From the cell containing the given text, extract its center point as (x, y) coordinate. 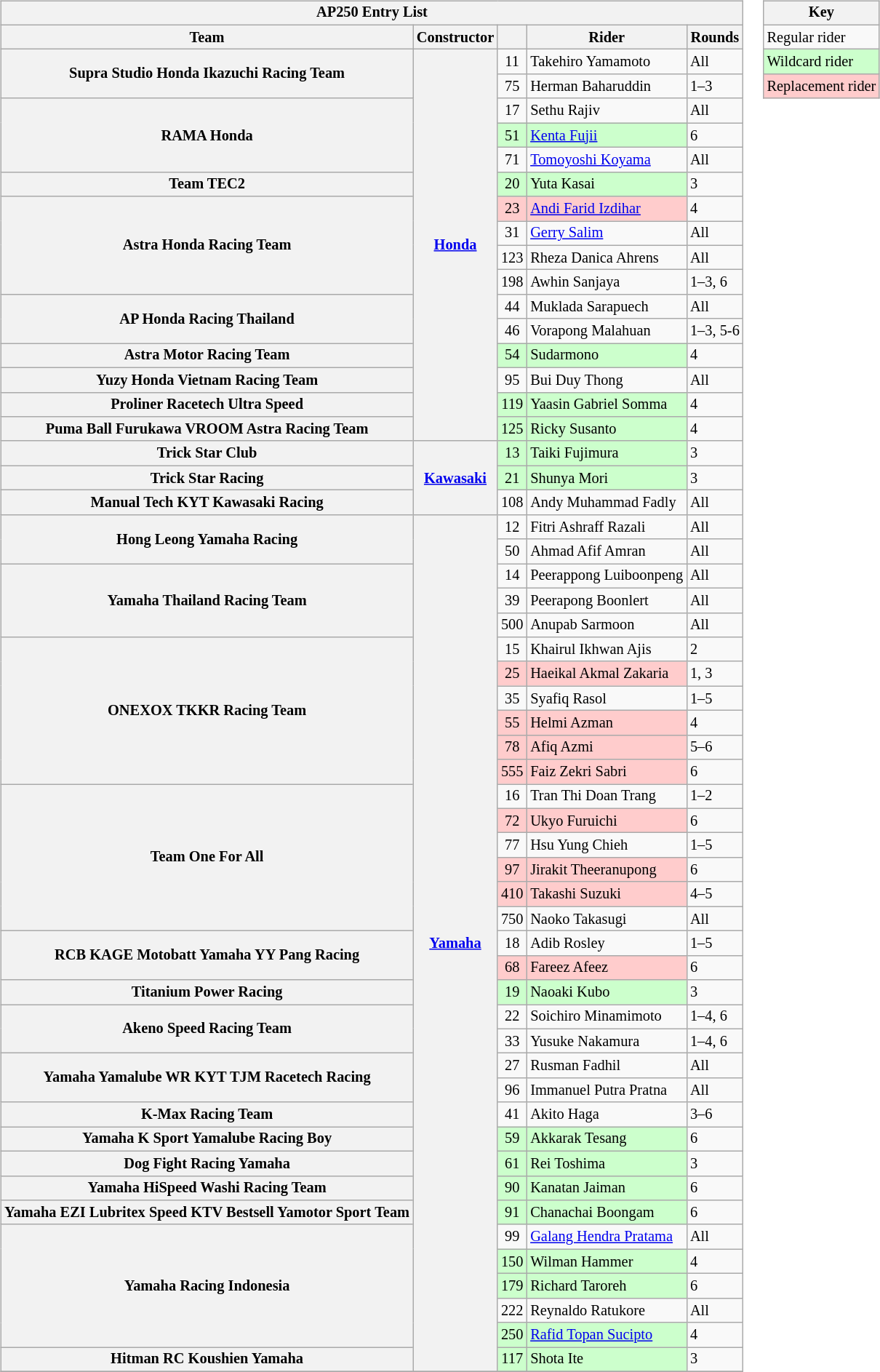
Jirakit Theeranupong (607, 870)
Takehiro Yamamoto (607, 62)
555 (512, 772)
117 (512, 1360)
Dog Fight Racing Yamaha (207, 1163)
3–6 (715, 1114)
Yamaha Thailand Racing Team (207, 601)
Vorapong Malahuan (607, 331)
Yuta Kasai (607, 184)
Yamaha EZI Lubritex Speed KTV Bestsell Yamotor Sport Team (207, 1213)
35 (512, 698)
RAMA Honda (207, 135)
75 (512, 87)
51 (512, 135)
Taiki Fujimura (607, 453)
AP250 Entry List (372, 13)
Yusuke Nakamura (607, 1041)
K-Max Racing Team (207, 1114)
Tomoyoshi Koyama (607, 160)
31 (512, 234)
33 (512, 1041)
Puma Ball Furukawa VROOM Astra Racing Team (207, 429)
1–3 (715, 87)
2 (715, 650)
Regular rider (822, 37)
119 (512, 404)
91 (512, 1213)
Rider (607, 37)
15 (512, 650)
1–3, 6 (715, 282)
250 (512, 1335)
Faiz Zekri Sabri (607, 772)
Wildcard rider (822, 62)
Afiq Azmi (607, 747)
17 (512, 111)
Fitri Ashraff Razali (607, 527)
Herman Baharuddin (607, 87)
41 (512, 1114)
Sethu Rajiv (607, 111)
Bui Duy Thong (607, 380)
Rheza Danica Ahrens (607, 258)
198 (512, 282)
72 (512, 821)
Immanuel Putra Pratna (607, 1090)
Reynaldo Ratukore (607, 1310)
108 (512, 503)
12 (512, 527)
Akito Haga (607, 1114)
68 (512, 968)
11 (512, 62)
25 (512, 674)
Shunya Mori (607, 478)
Yamaha (455, 943)
Ukyo Furuichi (607, 821)
Astra Motor Racing Team (207, 356)
410 (512, 894)
71 (512, 160)
Honda (455, 245)
Hitman RC Koushien Yamaha (207, 1360)
Khairul Ikhwan Ajis (607, 650)
Team TEC2 (207, 184)
Syafiq Rasol (607, 698)
Andy Muhammad Fadly (607, 503)
125 (512, 429)
16 (512, 797)
Helmi Azman (607, 723)
Akeno Speed Racing Team (207, 1029)
96 (512, 1090)
179 (512, 1286)
Titanium Power Racing (207, 992)
Sudarmono (607, 356)
50 (512, 551)
Trick Star Club (207, 453)
Soichiro Minamimoto (607, 1017)
Rei Toshima (607, 1163)
14 (512, 576)
44 (512, 307)
Shota Ite (607, 1360)
Yaasin Gabriel Somma (607, 404)
Yamaha K Sport Yamalube Racing Boy (207, 1139)
1, 3 (715, 674)
Team (207, 37)
23 (512, 209)
Hong Leong Yamaha Racing (207, 538)
Andi Farid Izdihar (607, 209)
Yamaha Yamalube WR KYT TJM Racetech Racing (207, 1078)
77 (512, 845)
Rafid Topan Sucipto (607, 1335)
18 (512, 944)
54 (512, 356)
Muklada Sarapuech (607, 307)
AP Honda Racing Thailand (207, 319)
Proliner Racetech Ultra Speed (207, 404)
Galang Hendra Pratama (607, 1237)
Fareez Afeez (607, 968)
RCB KAGE Motobatt Yamaha YY Pang Racing (207, 956)
13 (512, 453)
1–2 (715, 797)
Akkarak Tesang (607, 1139)
Peerappong Luiboonpeng (607, 576)
Manual Tech KYT Kawasaki Racing (207, 503)
Ahmad Afif Amran (607, 551)
Kanatan Jaiman (607, 1188)
4–5 (715, 894)
Adib Rosley (607, 944)
Tran Thi Doan Trang (607, 797)
90 (512, 1188)
Replacement rider (822, 87)
Awhin Sanjaya (607, 282)
Gerry Salim (607, 234)
750 (512, 919)
Trick Star Racing (207, 478)
Anupab Sarmoon (607, 625)
Rounds (715, 37)
61 (512, 1163)
97 (512, 870)
46 (512, 331)
78 (512, 747)
Supra Studio Honda Ikazuchi Racing Team (207, 74)
Peerapong Boonlert (607, 600)
Kawasaki (455, 477)
Kenta Fujii (607, 135)
Naoaki Kubo (607, 992)
39 (512, 600)
123 (512, 258)
5–6 (715, 747)
222 (512, 1310)
Hsu Yung Chieh (607, 845)
20 (512, 184)
Takashi Suzuki (607, 894)
21 (512, 478)
Ricky Susanto (607, 429)
Wilman Hammer (607, 1261)
95 (512, 380)
Rusman Fadhil (607, 1066)
59 (512, 1139)
150 (512, 1261)
55 (512, 723)
22 (512, 1017)
Haeikal Akmal Zakaria (607, 674)
Yuzy Honda Vietnam Racing Team (207, 380)
Team One For All (207, 858)
Yamaha HiSpeed Washi Racing Team (207, 1188)
19 (512, 992)
Astra Honda Racing Team (207, 246)
99 (512, 1237)
ONEXOX TKKR Racing Team (207, 711)
Constructor (455, 37)
Key (822, 13)
500 (512, 625)
Naoko Takasugi (607, 919)
Richard Taroreh (607, 1286)
27 (512, 1066)
Yamaha Racing Indonesia (207, 1285)
Chanachai Boongam (607, 1213)
1–3, 5-6 (715, 331)
